Find where the given text appears and provide that cell's center as (x, y) coordinate. 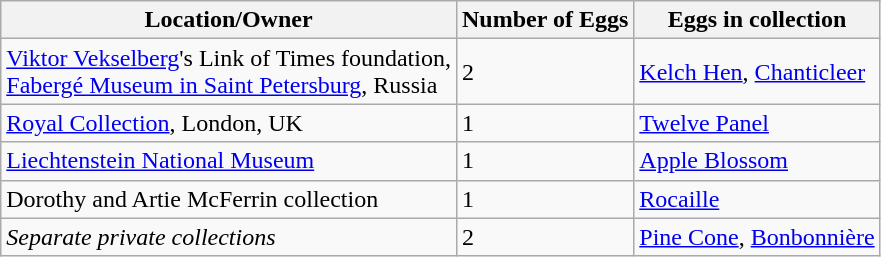
Location/Owner (229, 20)
Eggs in collection (757, 20)
Dorothy and Artie McFerrin collection (229, 199)
Twelve Panel (757, 123)
Kelch Hen, Chanticleer (757, 72)
Viktor Vekselberg's Link of Times foundation, Fabergé Museum in Saint Petersburg, Russia (229, 72)
Rocaille (757, 199)
Separate private collections (229, 237)
Liechtenstein National Museum (229, 161)
Number of Eggs (544, 20)
Apple Blossom (757, 161)
Royal Collection, London, UK (229, 123)
Pine Cone, Bonbonnière (757, 237)
